Find where the given text appears and provide that cell's center as (x, y) coordinate. 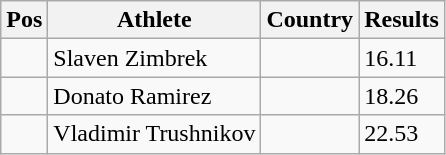
Athlete (154, 20)
Results (402, 20)
18.26 (402, 96)
Country (310, 20)
22.53 (402, 134)
Pos (24, 20)
16.11 (402, 58)
Donato Ramirez (154, 96)
Vladimir Trushnikov (154, 134)
Slaven Zimbrek (154, 58)
